Return [x, y] of the center of cell containing provided text 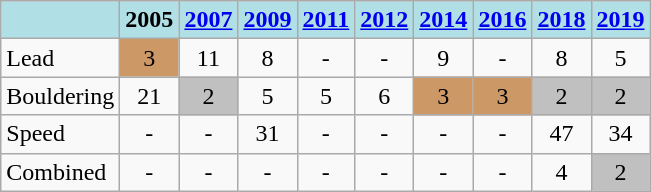
2005 [150, 20]
Lead [60, 58]
6 [384, 96]
9 [444, 58]
Speed [60, 134]
2012 [384, 20]
2018 [562, 20]
2007 [208, 20]
2009 [268, 20]
2011 [326, 20]
4 [562, 172]
2014 [444, 20]
21 [150, 96]
47 [562, 134]
Bouldering [60, 96]
2019 [620, 20]
34 [620, 134]
31 [268, 134]
Combined [60, 172]
2016 [502, 20]
11 [208, 58]
